Pinpoint the cell where the given text exists, returning its [X, Y] midpoint coordinate. 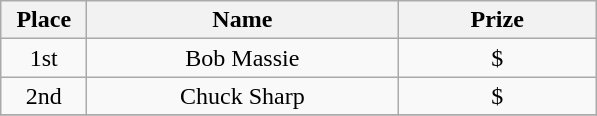
Bob Massie [242, 58]
2nd [44, 96]
Prize [498, 20]
Name [242, 20]
Chuck Sharp [242, 96]
1st [44, 58]
Place [44, 20]
